Capture the cell that displays the provided text and extract its (X, Y) central coordinate. 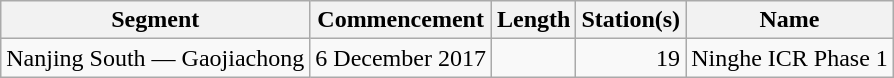
Station(s) (631, 20)
19 (631, 58)
Name (790, 20)
Commencement (401, 20)
Ninghe ICR Phase 1 (790, 58)
Nanjing South — Gaojiachong (156, 58)
6 December 2017 (401, 58)
Segment (156, 20)
Length (533, 20)
